Find where the given text appears and provide that cell's center as (X, Y) coordinate. 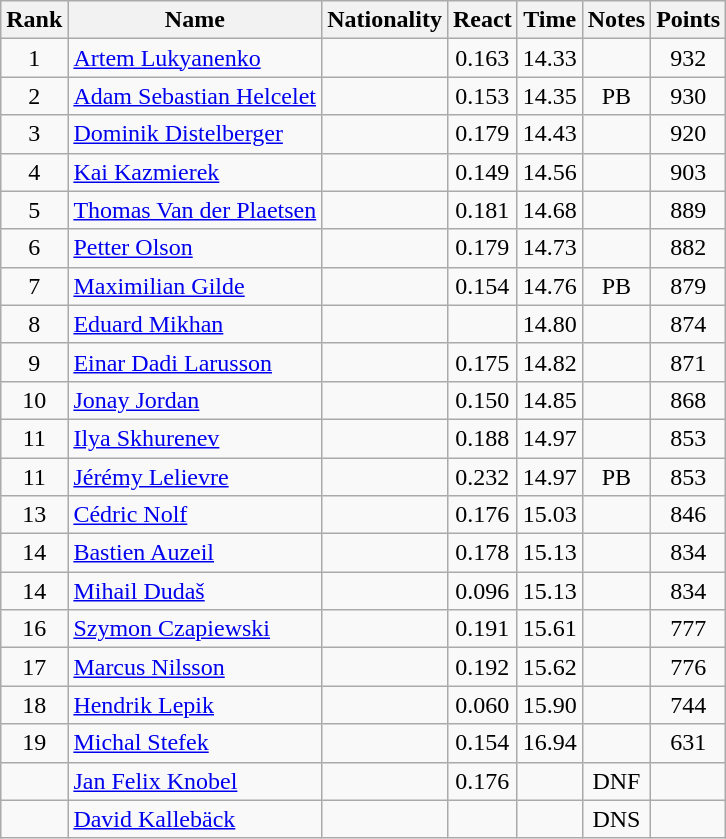
0.192 (482, 667)
13 (34, 515)
15.90 (550, 705)
15.03 (550, 515)
Name (195, 20)
React (482, 20)
14.43 (550, 134)
Jonay Jordan (195, 400)
DNS (616, 819)
920 (688, 134)
Kai Kazmierek (195, 172)
Artem Lukyanenko (195, 58)
Bastien Auzeil (195, 553)
0.188 (482, 438)
0.060 (482, 705)
14.73 (550, 248)
Adam Sebastian Helcelet (195, 96)
0.150 (482, 400)
0.191 (482, 629)
8 (34, 324)
0.178 (482, 553)
879 (688, 286)
5 (34, 210)
3 (34, 134)
631 (688, 743)
Eduard Mikhan (195, 324)
0.153 (482, 96)
David Kallebäck (195, 819)
16 (34, 629)
Einar Dadi Larusson (195, 362)
Hendrik Lepik (195, 705)
Petter Olson (195, 248)
Rank (34, 20)
16.94 (550, 743)
Jérémy Lelievre (195, 477)
0.163 (482, 58)
Nationality (385, 20)
14.56 (550, 172)
0.232 (482, 477)
846 (688, 515)
14.76 (550, 286)
Thomas Van der Plaetsen (195, 210)
14.35 (550, 96)
777 (688, 629)
868 (688, 400)
Mihail Dudaš (195, 591)
14.80 (550, 324)
4 (34, 172)
889 (688, 210)
Time (550, 20)
14.85 (550, 400)
0.181 (482, 210)
17 (34, 667)
0.175 (482, 362)
2 (34, 96)
Notes (616, 20)
1 (34, 58)
14.33 (550, 58)
Ilya Skhurenev (195, 438)
882 (688, 248)
903 (688, 172)
744 (688, 705)
Maximilian Gilde (195, 286)
932 (688, 58)
Points (688, 20)
0.149 (482, 172)
18 (34, 705)
930 (688, 96)
Marcus Nilsson (195, 667)
874 (688, 324)
0.096 (482, 591)
15.62 (550, 667)
776 (688, 667)
10 (34, 400)
9 (34, 362)
Szymon Czapiewski (195, 629)
6 (34, 248)
14.82 (550, 362)
14.68 (550, 210)
871 (688, 362)
Michal Stefek (195, 743)
7 (34, 286)
Jan Felix Knobel (195, 781)
19 (34, 743)
15.61 (550, 629)
DNF (616, 781)
Dominik Distelberger (195, 134)
Cédric Nolf (195, 515)
